Identify which cell holds the provided text, then report its [x, y] central coordinate. 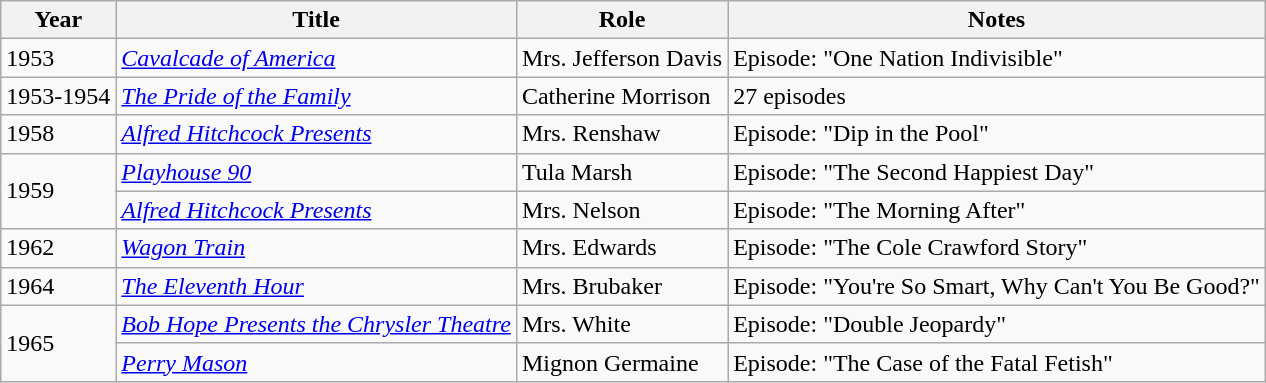
Catherine Morrison [622, 96]
Episode: "The Morning After" [997, 210]
1962 [58, 248]
Mrs. Brubaker [622, 286]
Tula Marsh [622, 172]
Episode: "Double Jeopardy" [997, 324]
Title [316, 20]
1965 [58, 343]
1958 [58, 134]
Bob Hope Presents the Chrysler Theatre [316, 324]
1964 [58, 286]
Playhouse 90 [316, 172]
Mrs. Nelson [622, 210]
Episode: "One Nation Indivisible" [997, 58]
Mrs. Edwards [622, 248]
Episode: "Dip in the Pool" [997, 134]
Notes [997, 20]
1959 [58, 191]
Year [58, 20]
Perry Mason [316, 362]
Mignon Germaine [622, 362]
Role [622, 20]
Episode: "The Cole Crawford Story" [997, 248]
Episode: "You're So Smart, Why Can't You Be Good?" [997, 286]
Episode: "The Case of the Fatal Fetish" [997, 362]
Mrs. Jefferson Davis [622, 58]
1953-1954 [58, 96]
The Eleventh Hour [316, 286]
The Pride of the Family [316, 96]
Wagon Train [316, 248]
Mrs. White [622, 324]
Episode: "The Second Happiest Day" [997, 172]
Mrs. Renshaw [622, 134]
1953 [58, 58]
27 episodes [997, 96]
Cavalcade of America [316, 58]
